Return the [X, Y] coordinate for the center point of the cell that contains the specified text.  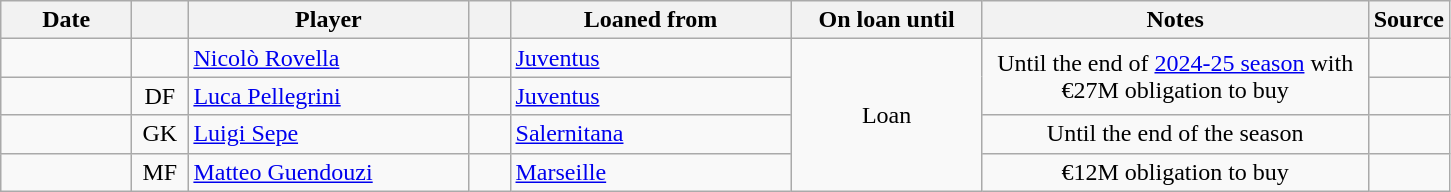
Loan [886, 115]
Source [1408, 20]
Date [66, 20]
Luigi Sepe [328, 134]
Nicolò Rovella [328, 58]
DF [160, 96]
Luca Pellegrini [328, 96]
Until the end of 2024-25 season with €27M obligation to buy [1175, 77]
Player [328, 20]
MF [160, 172]
GK [160, 134]
Marseille [650, 172]
Loaned from [650, 20]
Notes [1175, 20]
Matteo Guendouzi [328, 172]
€12M obligation to buy [1175, 172]
On loan until [886, 20]
Salernitana [650, 134]
Until the end of the season [1175, 134]
